For the text-containing cell, return its midpoint in (x, y) coordinate format. 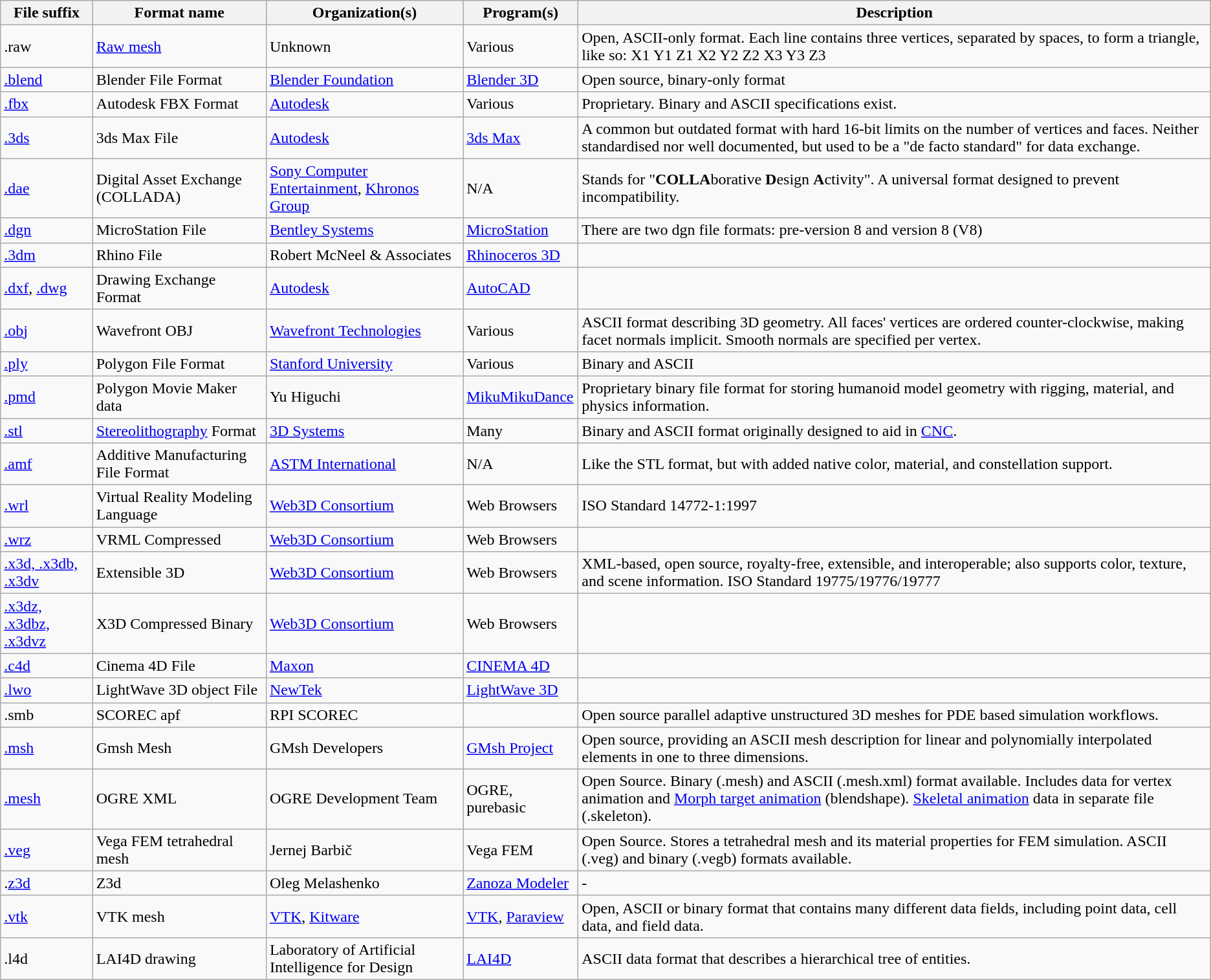
Many (521, 430)
.x3dz, .x3dbz, .x3dvz (47, 624)
Binary and ASCII format originally designed to aid in CNC. (895, 430)
Polygon File Format (179, 364)
Extensible 3D (179, 573)
.dae (47, 188)
Digital Asset Exchange (COLLADA) (179, 188)
Proprietary. Binary and ASCII specifications exist. (895, 104)
MicroStation File (179, 230)
Gmsh Mesh (179, 748)
Description (895, 13)
Maxon (364, 666)
.c4d (47, 666)
Wavefront OBJ (179, 330)
Proprietary binary file format for storing humanoid model geometry with rigging, material, and physics information. (895, 397)
OGRE XML (179, 799)
File suffix (47, 13)
LAI4D drawing (179, 959)
X3D Compressed Binary (179, 624)
Like the STL format, but with added native color, material, and constellation support. (895, 464)
Blender Foundation (364, 80)
Robert McNeel & Associates (364, 255)
.mesh (47, 799)
CINEMA 4D (521, 666)
Format name (179, 13)
.obj (47, 330)
MikuMikuDance (521, 397)
GMsh Project (521, 748)
Unknown (364, 47)
There are two dgn file formats: pre-version 8 and version 8 (V8) (895, 230)
MicroStation (521, 230)
Autodesk FBX Format (179, 104)
.wrz (47, 539)
Wavefront Technologies (364, 330)
OGRE, purebasic (521, 799)
Vega FEM (521, 850)
Open source, providing an ASCII mesh description for linear and polynomially interpolated elements in one to three dimensions. (895, 748)
Oleg Melashenko (364, 883)
Raw mesh (179, 47)
AutoCAD (521, 289)
.lwo (47, 690)
Virtual Reality Modeling Language (179, 506)
Z3d (179, 883)
.raw (47, 47)
.z3d (47, 883)
Open source parallel adaptive unstructured 3D meshes for PDE based simulation workflows. (895, 715)
ASCII data format that describes a hierarchical tree of entities. (895, 959)
Vega FEM tetrahedral mesh (179, 850)
3ds Max (521, 137)
Additive Manufacturing File Format (179, 464)
ISO Standard 14772-1:1997 (895, 506)
NewTek (364, 690)
.stl (47, 430)
.wrl (47, 506)
- (895, 883)
.x3d, .x3db, .x3dv (47, 573)
.amf (47, 464)
.ply (47, 364)
.3dm (47, 255)
Blender 3D (521, 80)
Cinema 4D File (179, 666)
.vtk (47, 916)
.msh (47, 748)
SCOREC apf (179, 715)
Stereolithography Format (179, 430)
Polygon Movie Maker data (179, 397)
VTK, Paraview (521, 916)
Stands for "COLLAborative Design Activity". A universal format designed to prevent incompatibility. (895, 188)
Laboratory of Artificial Intelligence for Design (364, 959)
Program(s) (521, 13)
Stanford University (364, 364)
VTK, Kitware (364, 916)
Organization(s) (364, 13)
.dxf, .dwg (47, 289)
Rhinoceros 3D (521, 255)
Bentley Systems (364, 230)
Yu Higuchi (364, 397)
LightWave 3D (521, 690)
RPI SCOREC (364, 715)
LAI4D (521, 959)
OGRE Development Team (364, 799)
GMsh Developers (364, 748)
VRML Compressed (179, 539)
3ds Max File (179, 137)
Open source, binary-only format (895, 80)
.dgn (47, 230)
Open, ASCII-only format. Each line contains three vertices, separated by spaces, to form a triangle, like so: X1 Y1 Z1 X2 Y2 Z2 X3 Y3 Z3 (895, 47)
.3ds (47, 137)
.pmd (47, 397)
3D Systems (364, 430)
Drawing Exchange Format (179, 289)
Open, ASCII or binary format that contains many different data fields, including point data, cell data, and field data. (895, 916)
.blend (47, 80)
Open Source. Stores a tetrahedral mesh and its material properties for FEM simulation. ASCII (.veg) and binary (.vegb) formats available. (895, 850)
.l4d (47, 959)
.smb (47, 715)
Blender File Format (179, 80)
Jernej Barbič (364, 850)
Rhino File (179, 255)
Sony Computer Entertainment, Khronos Group (364, 188)
VTK mesh (179, 916)
Zanoza Modeler (521, 883)
.veg (47, 850)
.fbx (47, 104)
LightWave 3D object File (179, 690)
Binary and ASCII (895, 364)
ASTM International (364, 464)
